From the cell containing the given text, extract its center point as (X, Y) coordinate. 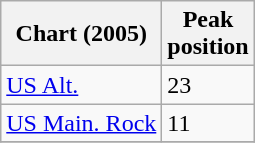
Peakposition (208, 34)
Chart (2005) (82, 34)
US Alt. (82, 85)
US Main. Rock (82, 123)
23 (208, 85)
11 (208, 123)
